Determine the (x, y) coordinate at the center of the cell enclosing the given text.  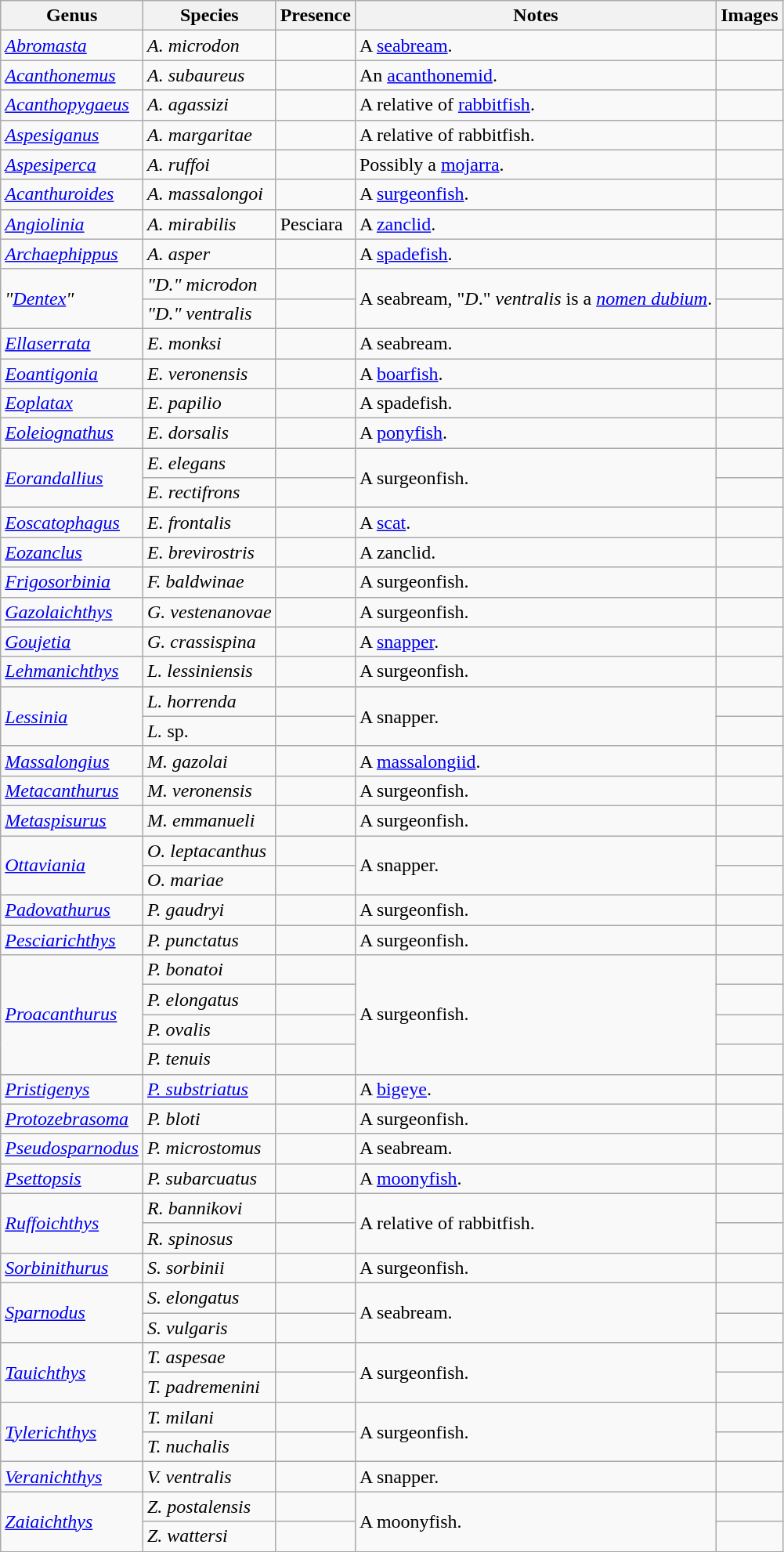
T. aspesae (209, 1358)
E. brevirostris (209, 552)
Ellaserrata (72, 343)
Aspesiperca (72, 165)
An acanthonemid. (536, 75)
S. vulgaris (209, 1328)
P. gaudryi (209, 910)
Z. wattersi (209, 1536)
P. bloti (209, 1119)
S. sorbinii (209, 1268)
M. emmanueli (209, 820)
P. microstomus (209, 1149)
A scat. (536, 523)
O. leptacanthus (209, 850)
Metacanthurus (72, 790)
A. mirabilis (209, 224)
Massalongius (72, 761)
T. milani (209, 1417)
P. subarcuatus (209, 1178)
Eozanclus (72, 552)
"D." microdon (209, 284)
Metaspisurus (72, 820)
G. crassispina (209, 642)
Acanthuroides (72, 194)
R. spinosus (209, 1238)
Images (750, 16)
A. asper (209, 254)
Protozebrasoma (72, 1119)
A. margaritae (209, 135)
O. mariae (209, 881)
Lehmanichthys (72, 671)
Pseudosparnodus (72, 1149)
A seabream, "D." ventralis is a nomen dubium. (536, 298)
Tylerichthys (72, 1432)
Lessinia (72, 716)
Presence (315, 16)
Acanthonemus (72, 75)
T. nuchalis (209, 1447)
A. massalongoi (209, 194)
A bigeye. (536, 1089)
S. elongatus (209, 1297)
T. padremenini (209, 1387)
A massalongiid. (536, 761)
L. horrenda (209, 701)
Eorandallius (72, 478)
A. subaureus (209, 75)
Species (209, 16)
P. punctatus (209, 940)
Notes (536, 16)
Zaiaichthys (72, 1521)
P. ovalis (209, 1029)
E. papilio (209, 403)
Eoleiognathus (72, 433)
P. substriatus (209, 1089)
E. monksi (209, 343)
E. dorsalis (209, 433)
P. bonatoi (209, 970)
Eoscatophagus (72, 523)
E. frontalis (209, 523)
Goujetia (72, 642)
R. bannikovi (209, 1208)
P. tenuis (209, 1059)
Z. postalensis (209, 1507)
A ponyfish. (536, 433)
A. ruffoi (209, 165)
A. agassizi (209, 105)
Psettopsis (72, 1178)
P. elongatus (209, 1000)
M. veronensis (209, 790)
A boarfish. (536, 374)
Sorbinithurus (72, 1268)
Pristigenys (72, 1089)
A. microdon (209, 45)
Angiolinia (72, 224)
"Dentex" (72, 298)
Sparnodus (72, 1312)
Proacanthurus (72, 1015)
Acanthopygaeus (72, 105)
Ruffoichthys (72, 1223)
Veranichthys (72, 1477)
G. vestenanovae (209, 612)
Frigosorbinia (72, 582)
V. ventralis (209, 1477)
Pesciarichthys (72, 940)
Padovathurus (72, 910)
E. elegans (209, 463)
Archaephippus (72, 254)
M. gazolai (209, 761)
Pesciara (315, 224)
E. rectifrons (209, 493)
Abromasta (72, 45)
"D." ventralis (209, 313)
Tauichthys (72, 1373)
Eoantigonia (72, 374)
L. lessiniensis (209, 671)
E. veronensis (209, 374)
Ottaviania (72, 865)
Genus (72, 16)
Possibly a mojarra. (536, 165)
Gazolaichthys (72, 612)
L. sp. (209, 731)
Eoplatax (72, 403)
Aspesiganus (72, 135)
F. baldwinae (209, 582)
